Determine the (X, Y) coordinate at the center of the cell enclosing the given text.  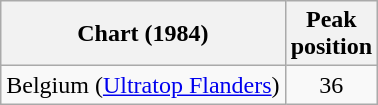
36 (331, 85)
Peakposition (331, 34)
Belgium (Ultratop Flanders) (143, 85)
Chart (1984) (143, 34)
